Output the (x, y) coordinate of the center of the cell containing the given text.  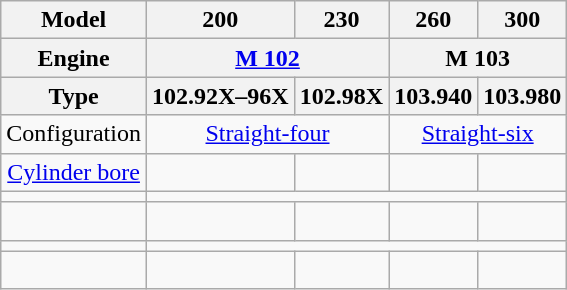
M 103 (478, 58)
Straight-four (267, 134)
102.98X (341, 96)
Model (74, 20)
Cylinder bore (74, 172)
103.980 (522, 96)
103.940 (434, 96)
260 (434, 20)
300 (522, 20)
Straight-six (478, 134)
Engine (74, 58)
102.92X–96X (220, 96)
M 102 (267, 58)
200 (220, 20)
Configuration (74, 134)
230 (341, 20)
Type (74, 96)
